Output the [x, y] coordinate of the center of the cell containing the given text.  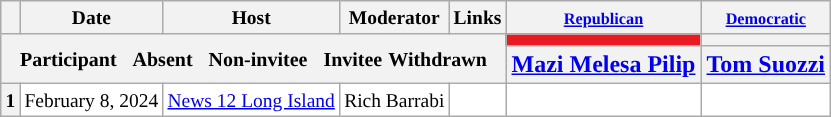
Participant Absent Non-invitee Invitee Withdrawn [254, 58]
February 8, 2024 [92, 100]
Host [252, 18]
Democratic [766, 18]
Date [92, 18]
News 12 Long Island [252, 100]
1 [10, 100]
Tom Suozzi [766, 64]
Rich Barrabi [394, 100]
Republican [604, 18]
Links [478, 18]
Moderator [394, 18]
Mazi Melesa Pilip [604, 64]
